Return the (x, y) coordinate for the center point of the cell that contains the specified text.  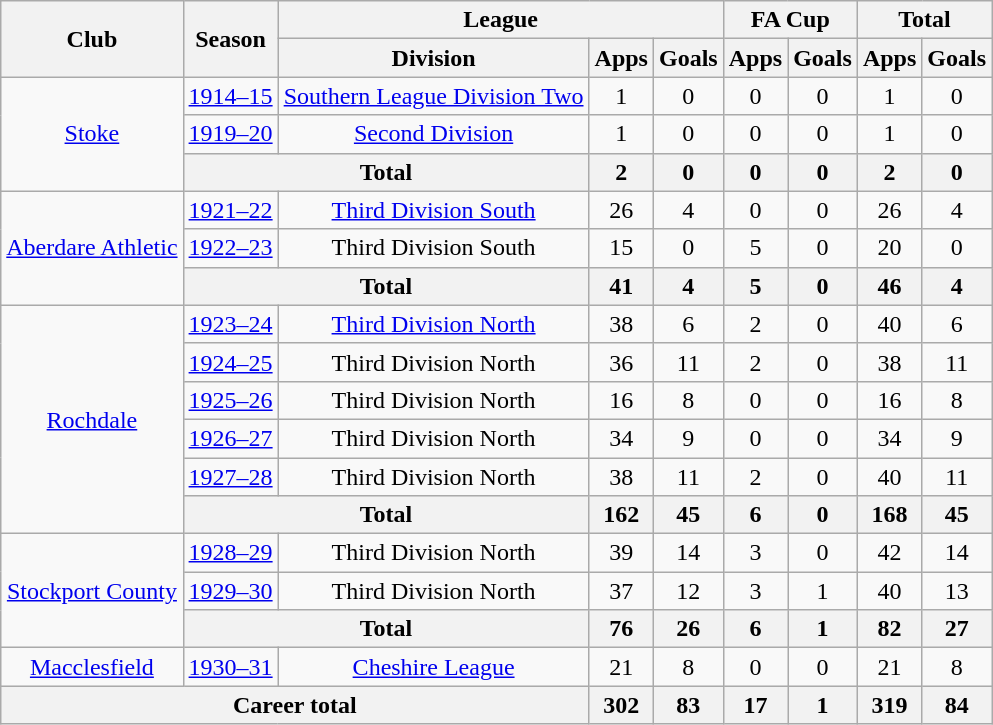
Rochdale (92, 419)
83 (688, 705)
13 (957, 591)
Club (92, 39)
36 (621, 362)
Season (230, 39)
1923–24 (230, 324)
27 (957, 629)
17 (755, 705)
1922–23 (230, 248)
FA Cup (790, 20)
1914–15 (230, 96)
Stoke (92, 134)
1930–31 (230, 667)
Macclesfield (92, 667)
Stockport County (92, 591)
1921–22 (230, 210)
Southern League Division Two (434, 96)
1928–29 (230, 553)
1927–28 (230, 477)
Aberdare Athletic (92, 248)
Cheshire League (434, 667)
302 (621, 705)
319 (889, 705)
162 (621, 515)
76 (621, 629)
84 (957, 705)
League (500, 20)
Second Division (434, 134)
168 (889, 515)
1926–27 (230, 438)
12 (688, 591)
15 (621, 248)
20 (889, 248)
1929–30 (230, 591)
1919–20 (230, 134)
42 (889, 553)
37 (621, 591)
46 (889, 286)
82 (889, 629)
41 (621, 286)
Career total (295, 705)
1924–25 (230, 362)
39 (621, 553)
1925–26 (230, 400)
Division (434, 58)
